Identify which cell holds the provided text, then report its (X, Y) central coordinate. 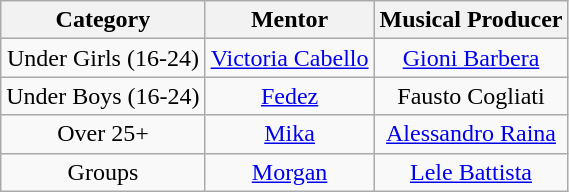
Morgan (290, 172)
Victoria Cabello (290, 58)
Groups (103, 172)
Under Boys (16-24) (103, 96)
Gioni Barbera (471, 58)
Mentor (290, 20)
Lele Battista (471, 172)
Over 25+ (103, 134)
Mika (290, 134)
Under Girls (16-24) (103, 58)
Alessandro Raina (471, 134)
Fedez (290, 96)
Musical Producer (471, 20)
Fausto Cogliati (471, 96)
Category (103, 20)
